Detect which cell encompasses the target text, then output its (X, Y) center coordinate. 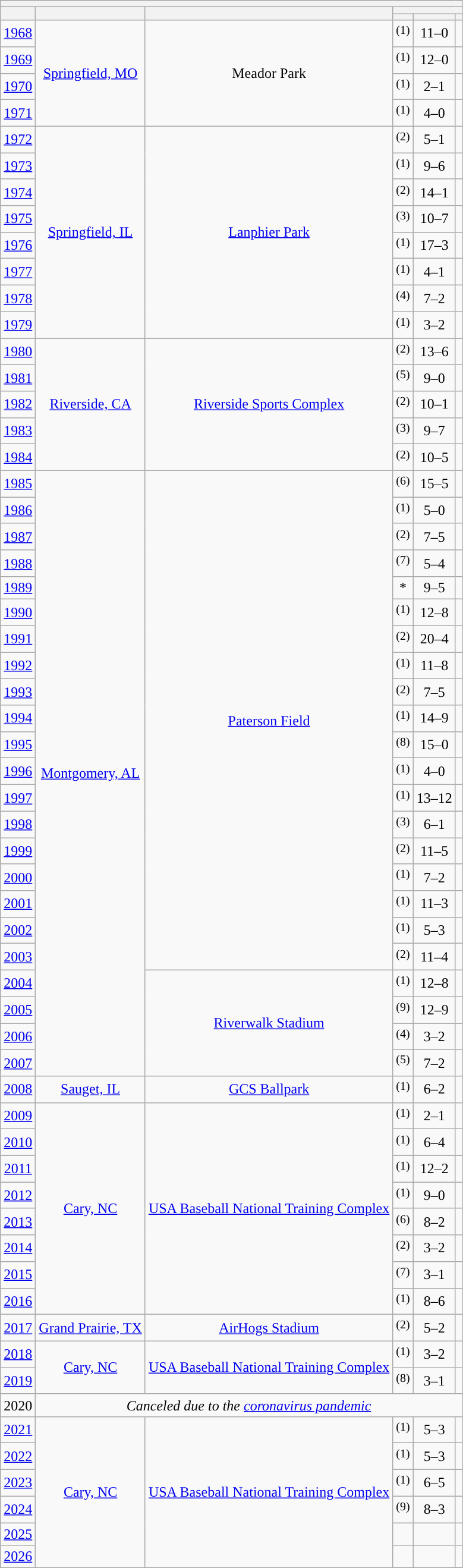
1982 (18, 404)
2001 (18, 904)
2016 (18, 1301)
1969 (18, 59)
15–0 (434, 744)
1997 (18, 798)
1976 (18, 245)
2014 (18, 1249)
1975 (18, 219)
1990 (18, 612)
1971 (18, 113)
2009 (18, 1115)
2007 (18, 1063)
14–9 (434, 718)
Lanphier Park (269, 232)
6–5 (434, 1483)
1979 (18, 325)
1985 (18, 484)
2005 (18, 1010)
2021 (18, 1429)
1981 (18, 378)
2010 (18, 1143)
1973 (18, 166)
2015 (18, 1275)
2018 (18, 1355)
17–3 (434, 245)
1978 (18, 298)
Riverwalk Stadium (269, 1023)
1993 (18, 692)
11–8 (434, 666)
10–5 (434, 458)
6–4 (434, 1143)
6–1 (434, 824)
2019 (18, 1381)
9–5 (434, 588)
2026 (18, 1557)
Riverside Sports Complex (269, 404)
11–4 (434, 957)
1992 (18, 666)
Montgomery, AL (90, 773)
Springfield, MO (90, 73)
1974 (18, 193)
1970 (18, 87)
8–6 (434, 1301)
10–1 (434, 404)
2020 (18, 1405)
13–6 (434, 352)
13–12 (434, 798)
2024 (18, 1509)
* (403, 588)
Grand Prairie, TX (90, 1328)
12–2 (434, 1169)
1984 (18, 458)
11–3 (434, 904)
1977 (18, 272)
2003 (18, 957)
GCS Ballpark (269, 1089)
1998 (18, 824)
11–5 (434, 851)
1980 (18, 352)
Paterson Field (269, 720)
5–4 (434, 564)
2013 (18, 1221)
1988 (18, 564)
5–0 (434, 510)
9–6 (434, 166)
6–2 (434, 1089)
2008 (18, 1089)
11–0 (434, 33)
5–1 (434, 139)
Canceled due to the coronavirus pandemic (248, 1405)
1999 (18, 851)
Meador Park (269, 73)
AirHogs Stadium (269, 1328)
2017 (18, 1328)
15–5 (434, 484)
1994 (18, 718)
1991 (18, 639)
2006 (18, 1037)
14–1 (434, 193)
2000 (18, 878)
Sauget, IL (90, 1089)
9–7 (434, 431)
5–2 (434, 1328)
2023 (18, 1483)
2025 (18, 1534)
2004 (18, 983)
1968 (18, 33)
2012 (18, 1195)
Springfield, IL (90, 232)
10–7 (434, 219)
1989 (18, 588)
1996 (18, 772)
2011 (18, 1169)
1983 (18, 431)
4–1 (434, 272)
2002 (18, 930)
12–9 (434, 1010)
1986 (18, 510)
12–0 (434, 59)
Riverside, CA (90, 404)
1972 (18, 139)
8–2 (434, 1221)
1995 (18, 744)
8–3 (434, 1509)
2022 (18, 1457)
20–4 (434, 639)
1987 (18, 536)
